Extract the (X, Y) coordinate from the center of the cell holding the provided text.  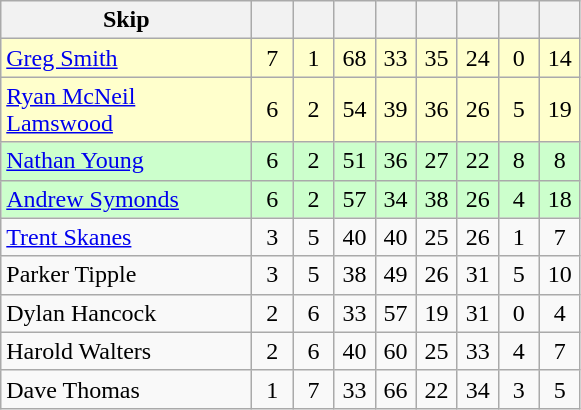
60 (396, 351)
39 (396, 110)
Trent Skanes (126, 237)
68 (354, 58)
Harold Walters (126, 351)
54 (354, 110)
Greg Smith (126, 58)
Nathan Young (126, 161)
51 (354, 161)
Andrew Symonds (126, 199)
Skip (126, 20)
Parker Tipple (126, 275)
35 (436, 58)
14 (560, 58)
49 (396, 275)
Dylan Hancock (126, 313)
27 (436, 161)
18 (560, 199)
Dave Thomas (126, 389)
66 (396, 389)
10 (560, 275)
Ryan McNeil Lamswood (126, 110)
24 (478, 58)
